Detect which cell encompasses the target text, then output its (X, Y) center coordinate. 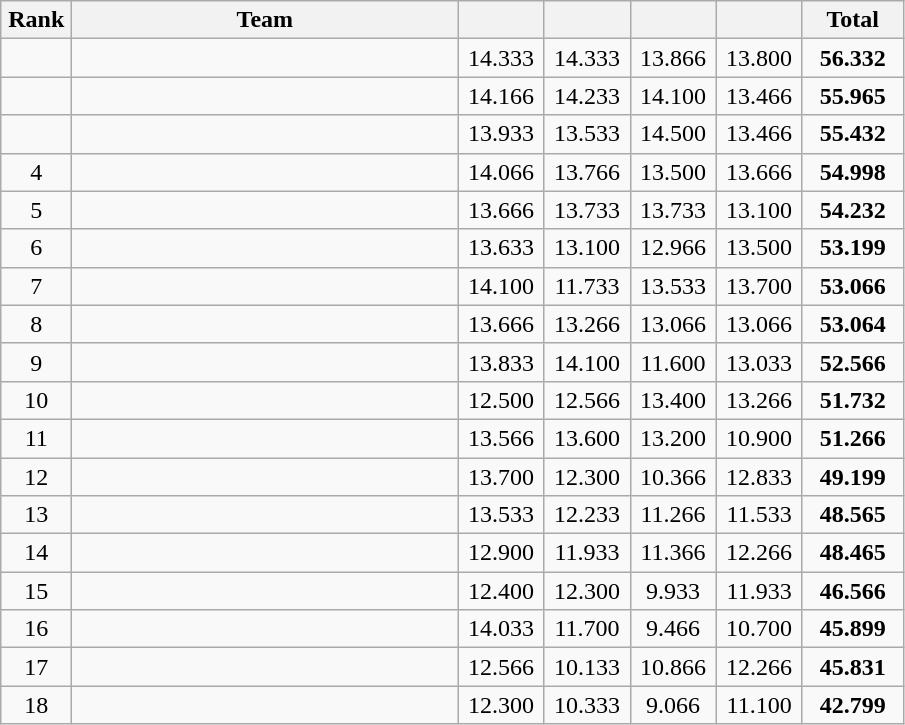
14.166 (501, 96)
51.732 (852, 400)
54.232 (852, 210)
10.366 (673, 477)
13.200 (673, 438)
6 (36, 248)
12.900 (501, 553)
13.800 (759, 58)
45.899 (852, 629)
14 (36, 553)
11 (36, 438)
13.033 (759, 362)
11.600 (673, 362)
14.233 (587, 96)
12 (36, 477)
10.866 (673, 667)
7 (36, 286)
10 (36, 400)
13.400 (673, 400)
13.933 (501, 134)
Total (852, 20)
48.465 (852, 553)
18 (36, 705)
9.066 (673, 705)
53.199 (852, 248)
17 (36, 667)
56.332 (852, 58)
11.266 (673, 515)
45.831 (852, 667)
13.766 (587, 172)
13.866 (673, 58)
11.100 (759, 705)
Rank (36, 20)
11.700 (587, 629)
13.600 (587, 438)
49.199 (852, 477)
10.900 (759, 438)
55.432 (852, 134)
Team (265, 20)
4 (36, 172)
15 (36, 591)
42.799 (852, 705)
13.566 (501, 438)
53.064 (852, 324)
13 (36, 515)
52.566 (852, 362)
12.233 (587, 515)
5 (36, 210)
48.565 (852, 515)
12.500 (501, 400)
11.366 (673, 553)
12.966 (673, 248)
9.933 (673, 591)
10.333 (587, 705)
51.266 (852, 438)
54.998 (852, 172)
9 (36, 362)
53.066 (852, 286)
55.965 (852, 96)
16 (36, 629)
46.566 (852, 591)
10.133 (587, 667)
10.700 (759, 629)
14.066 (501, 172)
14.500 (673, 134)
11.533 (759, 515)
11.733 (587, 286)
9.466 (673, 629)
12.833 (759, 477)
8 (36, 324)
13.633 (501, 248)
13.833 (501, 362)
14.033 (501, 629)
12.400 (501, 591)
